Return (x, y) of the center of cell containing provided text 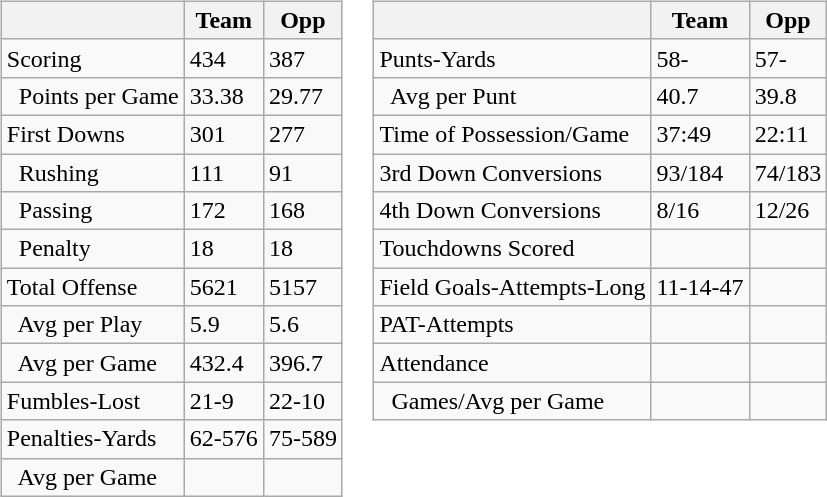
74/183 (788, 173)
396.7 (302, 363)
277 (302, 134)
Fumbles-Lost (92, 401)
172 (224, 211)
434 (224, 58)
Field Goals-Attempts-Long (512, 287)
57- (788, 58)
Attendance (512, 363)
75-589 (302, 439)
Punts-Yards (512, 58)
62-576 (224, 439)
29.77 (302, 96)
8/16 (700, 211)
Passing (92, 211)
58- (700, 58)
First Downs (92, 134)
93/184 (700, 173)
301 (224, 134)
3rd Down Conversions (512, 173)
Scoring (92, 58)
Touchdowns Scored (512, 249)
PAT-Attempts (512, 325)
37:49 (700, 134)
Avg per Play (92, 325)
168 (302, 211)
33.38 (224, 96)
Penalties-Yards (92, 439)
40.7 (700, 96)
Games/Avg per Game (512, 401)
Rushing (92, 173)
22-10 (302, 401)
12/26 (788, 211)
91 (302, 173)
5.6 (302, 325)
Avg per Punt (512, 96)
4th Down Conversions (512, 211)
Penalty (92, 249)
5.9 (224, 325)
11-14-47 (700, 287)
5157 (302, 287)
432.4 (224, 363)
Time of Possession/Game (512, 134)
Points per Game (92, 96)
387 (302, 58)
22:11 (788, 134)
111 (224, 173)
21-9 (224, 401)
39.8 (788, 96)
5621 (224, 287)
Total Offense (92, 287)
